Identify which cell holds the provided text, then report its (X, Y) central coordinate. 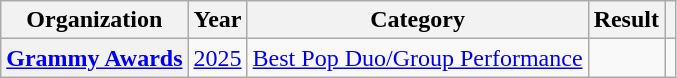
Organization (94, 20)
Year (218, 20)
2025 (218, 58)
Grammy Awards (94, 58)
Category (418, 20)
Best Pop Duo/Group Performance (418, 58)
Result (626, 20)
